Determine the (X, Y) coordinate at the center of the cell enclosing the given text.  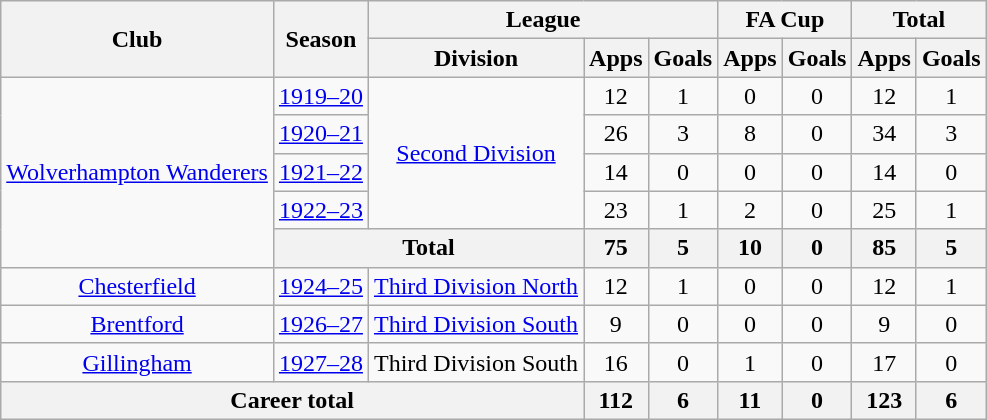
34 (884, 134)
10 (750, 248)
1927–28 (320, 362)
8 (750, 134)
Career total (292, 400)
1922–23 (320, 210)
Second Division (476, 153)
1926–27 (320, 324)
Season (320, 39)
FA Cup (785, 20)
Club (138, 39)
Brentford (138, 324)
25 (884, 210)
112 (616, 400)
75 (616, 248)
League (542, 20)
Third Division North (476, 286)
2 (750, 210)
16 (616, 362)
Wolverhampton Wanderers (138, 172)
85 (884, 248)
26 (616, 134)
1924–25 (320, 286)
123 (884, 400)
23 (616, 210)
Division (476, 58)
1921–22 (320, 172)
1919–20 (320, 96)
Gillingham (138, 362)
17 (884, 362)
1920–21 (320, 134)
11 (750, 400)
Chesterfield (138, 286)
